Output the (x, y) coordinate of the center of the cell containing the given text.  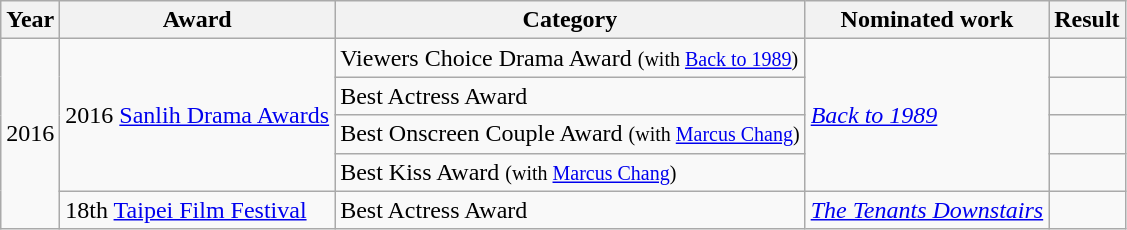
Viewers Choice Drama Award (with Back to 1989) (570, 58)
Nominated work (927, 20)
18th Taipei Film Festival (198, 210)
Category (570, 20)
The Tenants Downstairs (927, 210)
Award (198, 20)
Year (30, 20)
Best Onscreen Couple Award (with Marcus Chang) (570, 134)
2016 (30, 134)
Best Kiss Award (with Marcus Chang) (570, 172)
2016 Sanlih Drama Awards (198, 115)
Back to 1989 (927, 115)
Result (1087, 20)
